Provide the [x, y] coordinate of the cell's center where the given text is located.  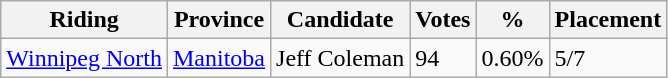
Winnipeg North [84, 58]
Votes [443, 20]
5/7 [608, 58]
% [512, 20]
Province [218, 20]
Manitoba [218, 58]
Placement [608, 20]
94 [443, 58]
Jeff Coleman [340, 58]
Riding [84, 20]
Candidate [340, 20]
0.60% [512, 58]
